Return [x, y] of the center of cell containing provided text 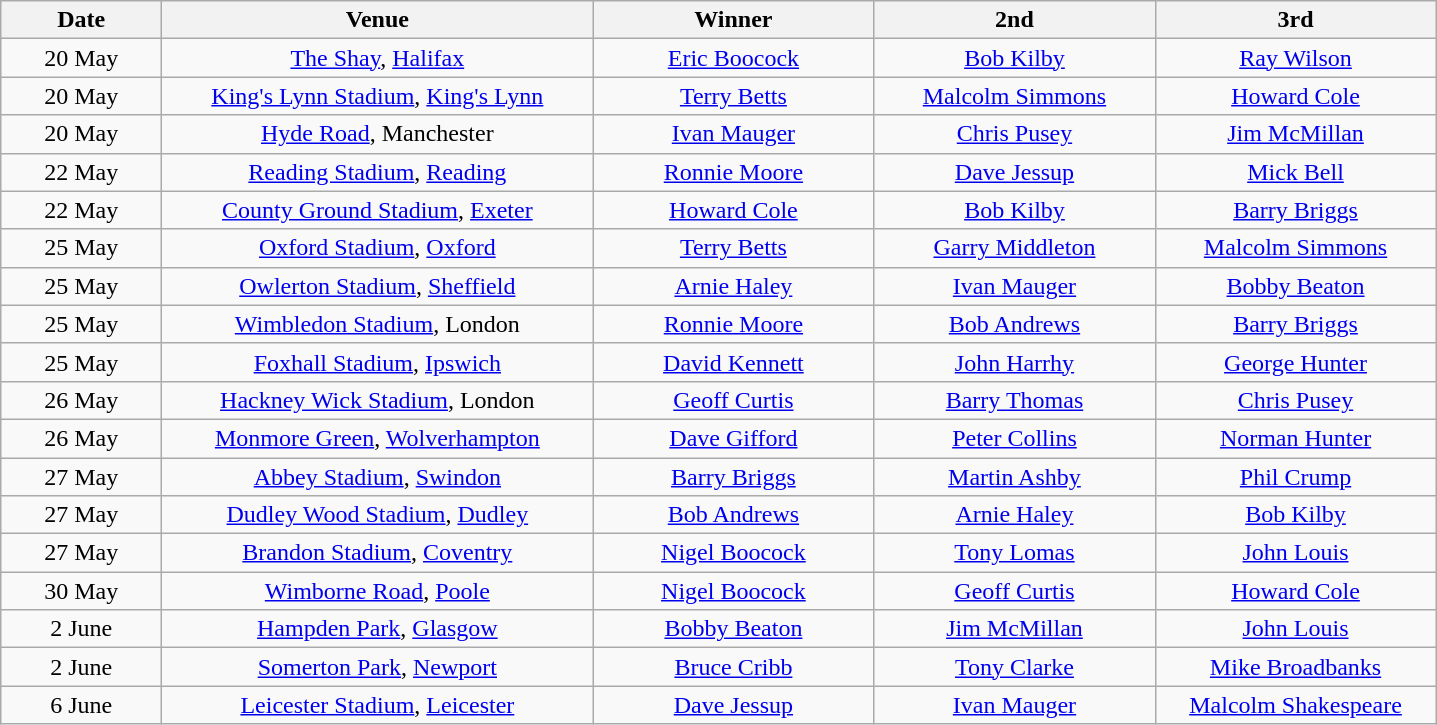
Date [82, 20]
County Ground Stadium, Exeter [378, 210]
David Kennett [734, 362]
The Shay, Halifax [378, 58]
Tony Lomas [1014, 553]
Hackney Wick Stadium, London [378, 400]
Mick Bell [1296, 172]
Dave Gifford [734, 438]
Wimborne Road, Poole [378, 591]
6 June [82, 705]
Venue [378, 20]
Oxford Stadium, Oxford [378, 248]
Reading Stadium, Reading [378, 172]
Mike Broadbanks [1296, 667]
Norman Hunter [1296, 438]
Foxhall Stadium, Ipswich [378, 362]
Bruce Cribb [734, 667]
2nd [1014, 20]
Monmore Green, Wolverhampton [378, 438]
Owlerton Stadium, Sheffield [378, 286]
Dudley Wood Stadium, Dudley [378, 515]
30 May [82, 591]
Martin Ashby [1014, 477]
Hampden Park, Glasgow [378, 629]
John Harrhy [1014, 362]
Brandon Stadium, Coventry [378, 553]
Leicester Stadium, Leicester [378, 705]
Malcolm Shakespeare [1296, 705]
Abbey Stadium, Swindon [378, 477]
Tony Clarke [1014, 667]
Somerton Park, Newport [378, 667]
Winner [734, 20]
3rd [1296, 20]
Garry Middleton [1014, 248]
Phil Crump [1296, 477]
Wimbledon Stadium, London [378, 324]
Ray Wilson [1296, 58]
King's Lynn Stadium, King's Lynn [378, 96]
Hyde Road, Manchester [378, 134]
Peter Collins [1014, 438]
Barry Thomas [1014, 400]
George Hunter [1296, 362]
Eric Boocock [734, 58]
